Locate the cell with the specified text and output its (X, Y) center coordinate. 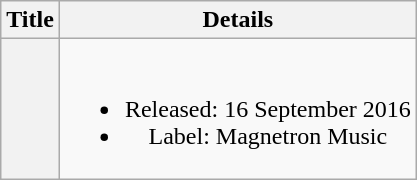
Released: 16 September 2016Label: Magnetron Music (238, 109)
Details (238, 20)
Title (30, 20)
